Capture the cell that displays the provided text and extract its [X, Y] central coordinate. 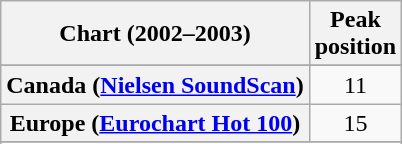
15 [355, 123]
Chart (2002–2003) [155, 34]
Canada (Nielsen SoundScan) [155, 85]
Europe (Eurochart Hot 100) [155, 123]
Peakposition [355, 34]
11 [355, 85]
